Output the (X, Y) coordinate of the center of the cell containing the given text.  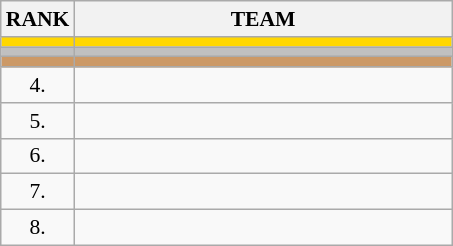
6. (38, 156)
4. (38, 85)
RANK (38, 19)
7. (38, 192)
TEAM (262, 19)
8. (38, 228)
5. (38, 121)
